Identify which cell holds the provided text, then report its (X, Y) central coordinate. 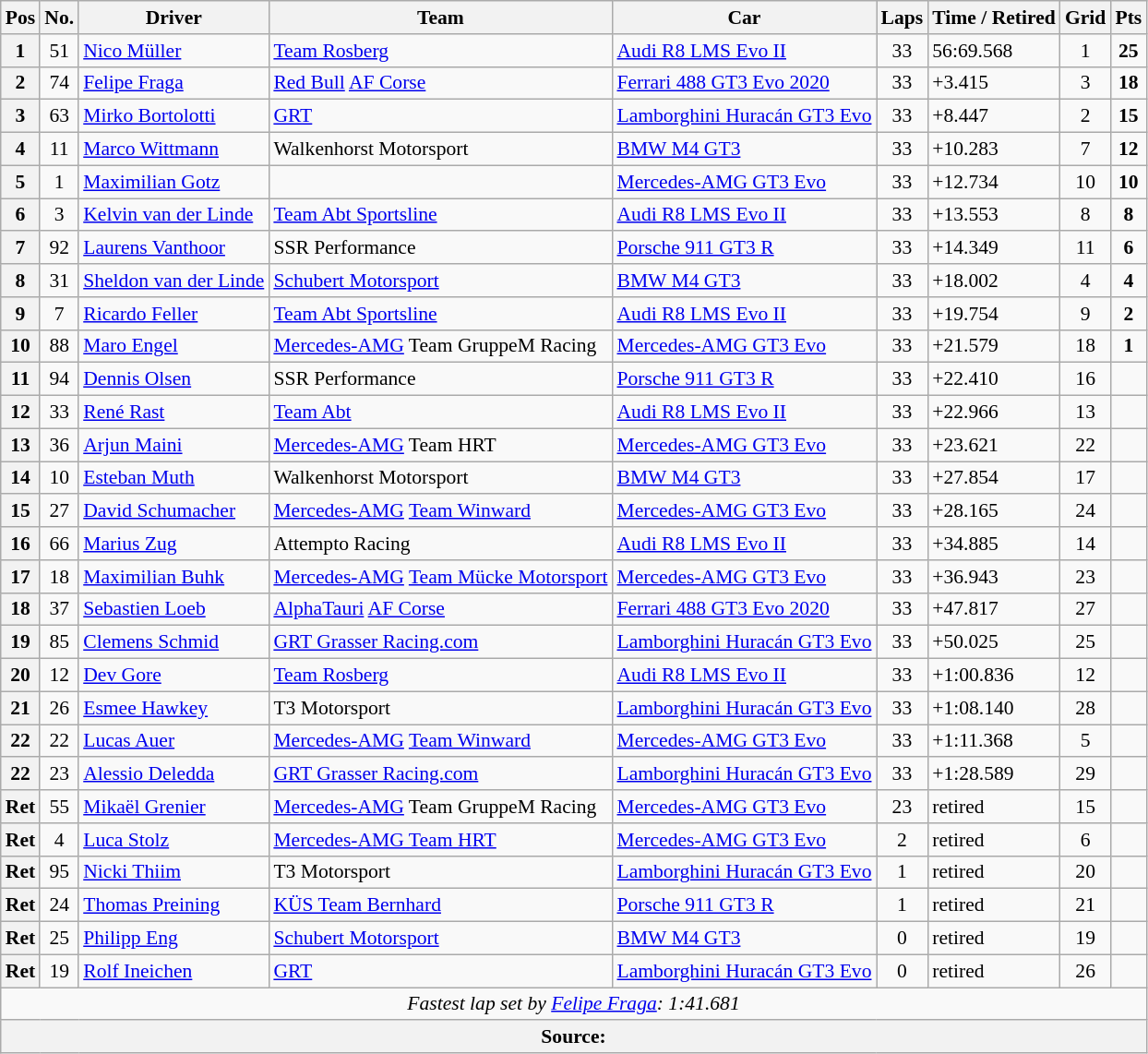
63 (59, 116)
+22.966 (994, 413)
+47.817 (994, 609)
+27.854 (994, 478)
51 (59, 51)
92 (59, 248)
KÜS Team Bernhard (440, 905)
Lucas Auer (173, 741)
Car (744, 18)
René Rast (173, 413)
Felipe Fraga (173, 83)
+1:00.836 (994, 676)
88 (59, 346)
Clemens Schmid (173, 642)
+18.002 (994, 281)
Laps (903, 18)
Mirko Bortolotti (173, 116)
Rolf Ineichen (173, 971)
Laurens Vanthoor (173, 248)
Sebastien Loeb (173, 609)
Luca Stolz (173, 840)
74 (59, 83)
Pts (1128, 18)
Team (440, 18)
Grid (1085, 18)
+36.943 (994, 577)
37 (59, 609)
Esteban Muth (173, 478)
David Schumacher (173, 511)
Source: (574, 1037)
85 (59, 642)
+23.621 (994, 445)
Marco Wittmann (173, 150)
Philipp Eng (173, 939)
+12.734 (994, 182)
56:69.568 (994, 51)
66 (59, 544)
+22.410 (994, 379)
Red Bull AF Corse (440, 83)
Nicki Thiim (173, 872)
Mikaël Grenier (173, 807)
Mercedes-AMG Team Mücke Motorsport (440, 577)
Kelvin van der Linde (173, 215)
Maximilian Gotz (173, 182)
55 (59, 807)
AlphaTauri AF Corse (440, 609)
Pos (20, 18)
Alessio Deledda (173, 774)
Sheldon van der Linde (173, 281)
+28.165 (994, 511)
Ricardo Feller (173, 314)
+19.754 (994, 314)
+21.579 (994, 346)
+34.885 (994, 544)
+3.415 (994, 83)
+10.283 (994, 150)
Esmee Hawkey (173, 708)
Maximilian Buhk (173, 577)
+14.349 (994, 248)
95 (59, 872)
Nico Müller (173, 51)
Time / Retired (994, 18)
28 (1085, 708)
+50.025 (994, 642)
+13.553 (994, 215)
Driver (173, 18)
Dennis Olsen (173, 379)
31 (59, 281)
Team Abt (440, 413)
36 (59, 445)
No. (59, 18)
Attempto Racing (440, 544)
29 (1085, 774)
Thomas Preining (173, 905)
+1:28.589 (994, 774)
+8.447 (994, 116)
94 (59, 379)
Fastest lap set by Felipe Fraga: 1:41.681 (574, 1004)
+1:11.368 (994, 741)
Marius Zug (173, 544)
+1:08.140 (994, 708)
Maro Engel (173, 346)
Arjun Maini (173, 445)
Dev Gore (173, 676)
